Return [X, Y] of the center of cell containing provided text 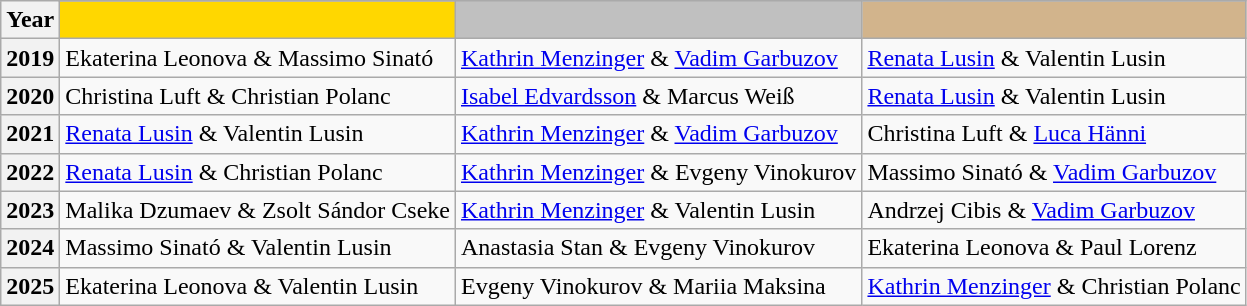
2024 [30, 248]
Isabel Edvardsson & Marcus Weiß [658, 96]
2025 [30, 286]
Ekaterina Leonova & Valentin Lusin [258, 286]
Year [30, 20]
Malika Dzumaev & Zsolt Sándor Cseke [258, 210]
Kathrin Menzinger & Christian Polanc [1054, 286]
2019 [30, 58]
Ekaterina Leonova & Paul Lorenz [1054, 248]
Renata Lusin & Christian Polanc [258, 172]
Kathrin Menzinger & Valentin Lusin [658, 210]
2020 [30, 96]
Christina Luft & Christian Polanc [258, 96]
2023 [30, 210]
2021 [30, 134]
Anastasia Stan & Evgeny Vinokurov [658, 248]
Massimo Sinató & Valentin Lusin [258, 248]
Christina Luft & Luca Hänni [1054, 134]
Kathrin Menzinger & Evgeny Vinokurov [658, 172]
Andrzej Cibis & Vadim Garbuzov [1054, 210]
Massimo Sinató & Vadim Garbuzov [1054, 172]
Evgeny Vinokurov & Mariia Maksina [658, 286]
2022 [30, 172]
Ekaterina Leonova & Massimo Sinató [258, 58]
